Find where the given text appears and provide that cell's center as (X, Y) coordinate. 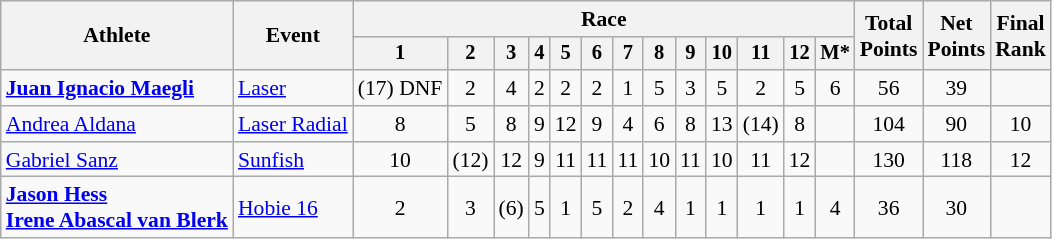
Juan Ignacio Maegli (117, 88)
Athlete (117, 36)
NetPoints (956, 36)
M* (834, 54)
Laser (293, 88)
Sunfish (293, 160)
13 (722, 124)
Race (604, 19)
39 (956, 88)
(6) (512, 208)
Laser Radial (293, 124)
FinalRank (1020, 36)
Gabriel Sanz (117, 160)
118 (956, 160)
(17) DNF (400, 88)
(12) (470, 160)
104 (889, 124)
90 (956, 124)
Andrea Aldana (117, 124)
Event (293, 36)
7 (628, 54)
36 (889, 208)
Hobie 16 (293, 208)
(14) (761, 124)
Jason HessIrene Abascal van Blerk (117, 208)
TotalPoints (889, 36)
56 (889, 88)
130 (889, 160)
30 (956, 208)
